Capture the cell that displays the provided text and extract its [x, y] central coordinate. 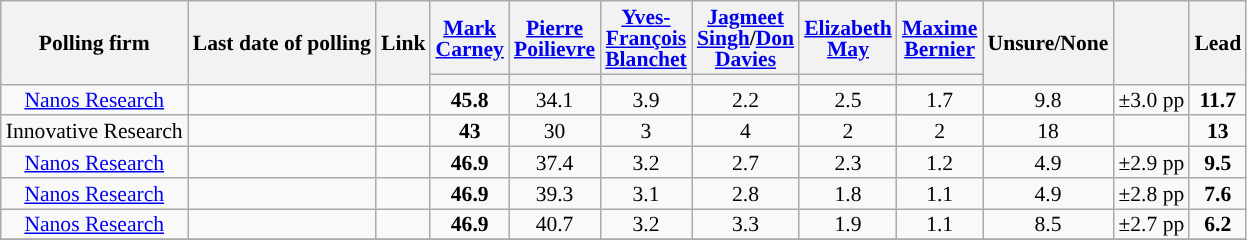
Link [404, 42]
7.6 [1218, 194]
2.7 [746, 162]
2.3 [848, 162]
11.7 [1218, 100]
Unsure/None [1048, 42]
1.7 [940, 100]
34.1 [554, 100]
40.7 [554, 224]
±2.7 pp [1151, 224]
Lead [1218, 42]
1.2 [940, 162]
±3.0 pp [1151, 100]
6.2 [1218, 224]
4 [746, 132]
±2.8 pp [1151, 194]
45.8 [469, 100]
1.9 [848, 224]
9.8 [1048, 100]
2.8 [746, 194]
3.3 [746, 224]
Pierre Poilievre [554, 38]
8.5 [1048, 224]
3 [646, 132]
2.5 [848, 100]
3.9 [646, 100]
Elizabeth May [848, 38]
3.1 [646, 194]
37.4 [554, 162]
Maxime Bernier [940, 38]
±2.9 pp [1151, 162]
Polling firm [94, 42]
Yves-François Blanchet [646, 38]
1.8 [848, 194]
Jagmeet Singh/Don Davies [746, 38]
13 [1218, 132]
9.5 [1218, 162]
Last date of polling [282, 42]
18 [1048, 132]
43 [469, 132]
2.2 [746, 100]
39.3 [554, 194]
Innovative Research [94, 132]
Mark Carney [469, 38]
30 [554, 132]
